Determine the (X, Y) coordinate at the center of the cell enclosing the given text.  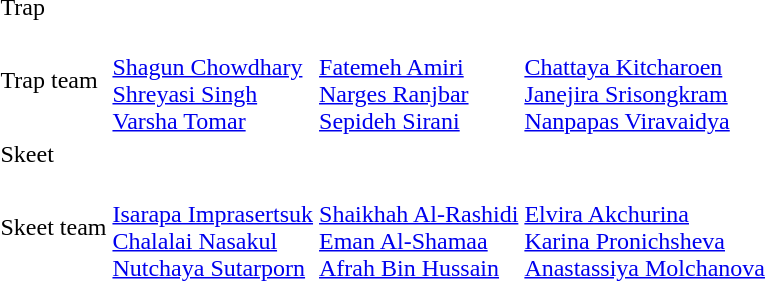
Shagun ChowdharyShreyasi SinghVarsha Tomar (213, 80)
Fatemeh AmiriNarges RanjbarSepideh Sirani (419, 80)
